Return [X, Y] of the center of cell containing provided text 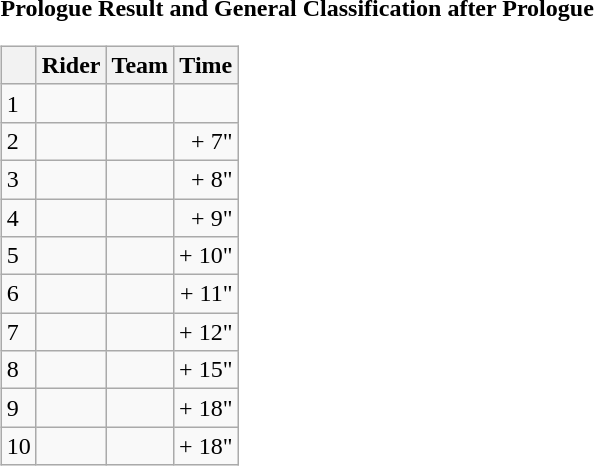
9 [18, 408]
6 [18, 294]
5 [18, 256]
+ 7" [206, 141]
Time [206, 65]
Team [140, 65]
10 [18, 446]
1 [18, 103]
2 [18, 141]
7 [18, 332]
8 [18, 370]
+ 11" [206, 294]
+ 12" [206, 332]
+ 15" [206, 370]
+ 10" [206, 256]
Rider [71, 65]
+ 9" [206, 217]
+ 8" [206, 179]
3 [18, 179]
4 [18, 217]
